For the text-containing cell, return its midpoint in [X, Y] coordinate format. 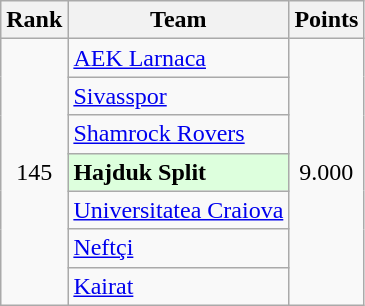
Universitatea Craiova [178, 210]
Hajduk Split [178, 172]
Shamrock Rovers [178, 134]
Points [326, 20]
AEK Larnaca [178, 58]
Rank [34, 20]
Team [178, 20]
9.000 [326, 172]
Kairat [178, 286]
Sivasspor [178, 96]
Neftçi [178, 248]
145 [34, 172]
